From the cell containing the given text, extract its center point as (X, Y) coordinate. 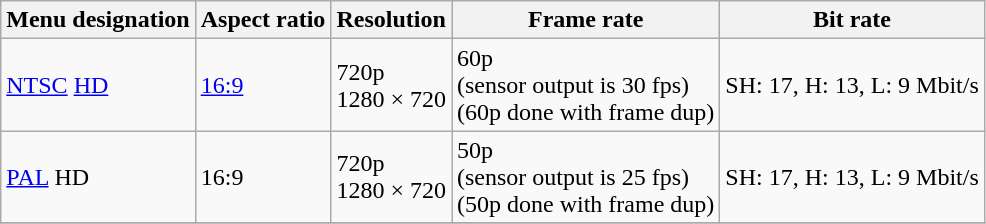
NTSC HD (98, 85)
50p(sensor output is 25 fps) (50p done with frame dup) (586, 177)
Bit rate (852, 20)
60p(sensor output is 30 fps) (60p done with frame dup) (586, 85)
Resolution (392, 20)
PAL HD (98, 177)
Menu designation (98, 20)
Frame rate (586, 20)
Aspect ratio (263, 20)
